Detect which cell encompasses the target text, then output its (x, y) center coordinate. 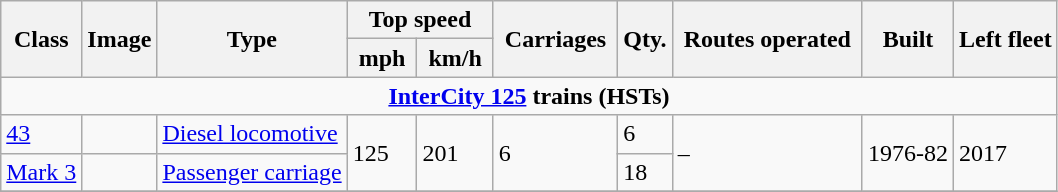
Routes operated (767, 39)
Top speed (420, 20)
18 (645, 172)
Built (908, 39)
Diesel locomotive (252, 134)
Type (252, 39)
Image (120, 39)
201 (455, 153)
1976-82 (908, 153)
Qty. (645, 39)
– (767, 153)
2017 (1006, 153)
km/h (455, 58)
Carriages (555, 39)
Class (42, 39)
InterCity 125 trains (HSTs) (529, 96)
mph (382, 58)
Passenger carriage (252, 172)
Left fleet (1006, 39)
125 (382, 153)
Mark 3 (42, 172)
43 (42, 134)
